Extract the [x, y] coordinate from the center of the cell holding the provided text.  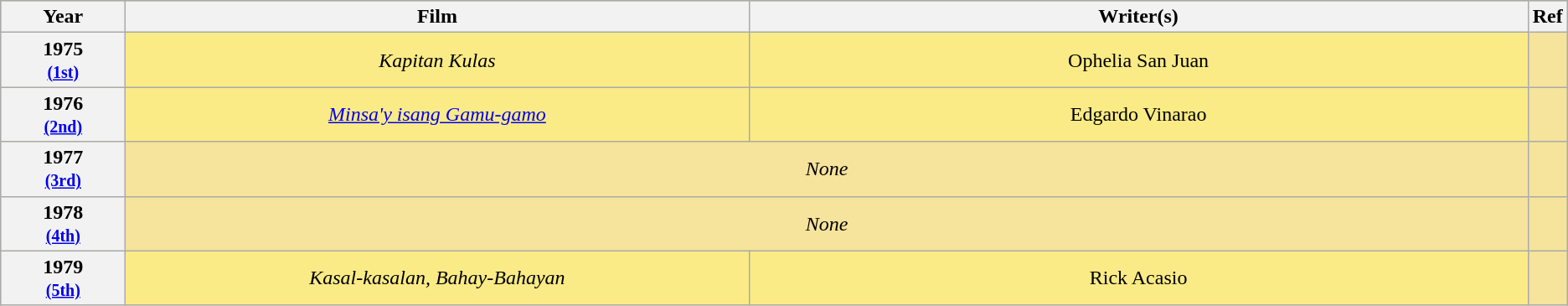
Edgardo Vinarao [1138, 114]
1979 (5th) [64, 278]
Writer(s) [1138, 17]
1976 (2nd) [64, 114]
Rick Acasio [1138, 278]
Ophelia San Juan [1138, 60]
Kasal-kasalan, Bahay-Bahayan [437, 278]
1977 (3rd) [64, 169]
Ref [1548, 17]
Kapitan Kulas [437, 60]
1978 (4th) [64, 223]
Year [64, 17]
1975 (1st) [64, 60]
Minsa'y isang Gamu-gamo [437, 114]
Film [437, 17]
